For the text-containing cell, return its midpoint in (x, y) coordinate format. 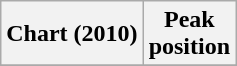
Chart (2010) (72, 34)
Peakposition (189, 34)
